Capture the cell that displays the provided text and extract its (X, Y) central coordinate. 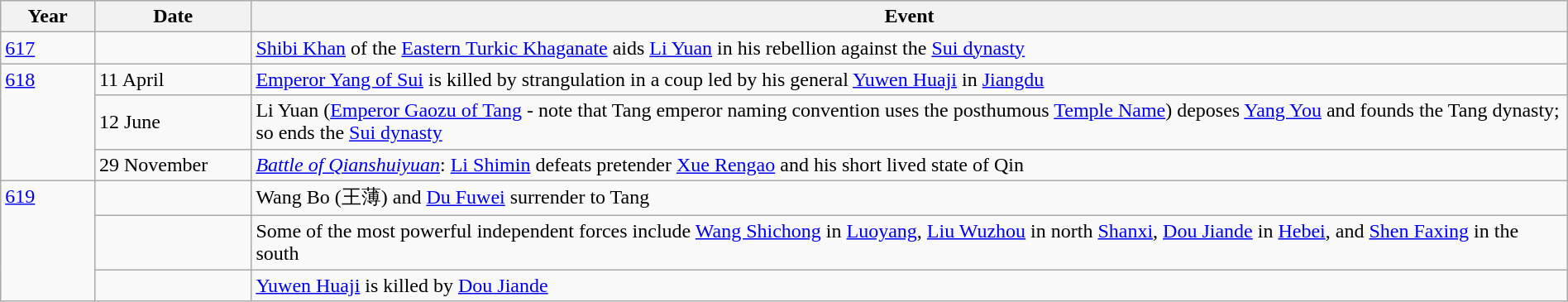
11 April (172, 79)
Date (172, 17)
29 November (172, 165)
Year (48, 17)
619 (48, 241)
617 (48, 48)
Yuwen Huaji is killed by Dou Jiande (910, 285)
12 June (172, 122)
Emperor Yang of Sui is killed by strangulation in a coup led by his general Yuwen Huaji in Jiangdu (910, 79)
618 (48, 122)
Wang Bo (王薄) and Du Fuwei surrender to Tang (910, 199)
Battle of Qianshuiyuan: Li Shimin defeats pretender Xue Rengao and his short lived state of Qin (910, 165)
Shibi Khan of the Eastern Turkic Khaganate aids Li Yuan in his rebellion against the Sui dynasty (910, 48)
Event (910, 17)
